Return the [x, y] coordinate for the center point of the cell that contains the specified text.  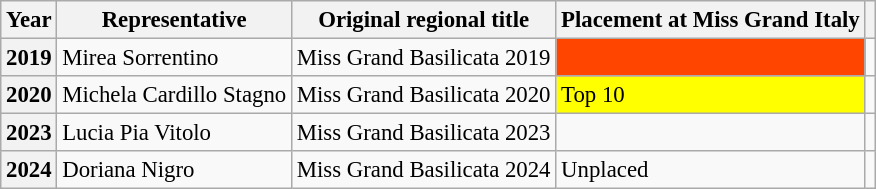
Miss Grand Basilicata 2019 [423, 58]
2023 [29, 133]
Year [29, 20]
Representative [174, 20]
Original regional title [423, 20]
Michela Cardillo Stagno [174, 95]
Placement at Miss Grand Italy [710, 20]
Mirea Sorrentino [174, 58]
Miss Grand Basilicata 2023 [423, 133]
Top 10 [710, 95]
Lucia Pia Vitolo [174, 133]
2020 [29, 95]
2024 [29, 170]
Unplaced [710, 170]
Doriana Nigro [174, 170]
2019 [29, 58]
Miss Grand Basilicata 2020 [423, 95]
Miss Grand Basilicata 2024 [423, 170]
